Return (X, Y) of the center of cell containing provided text 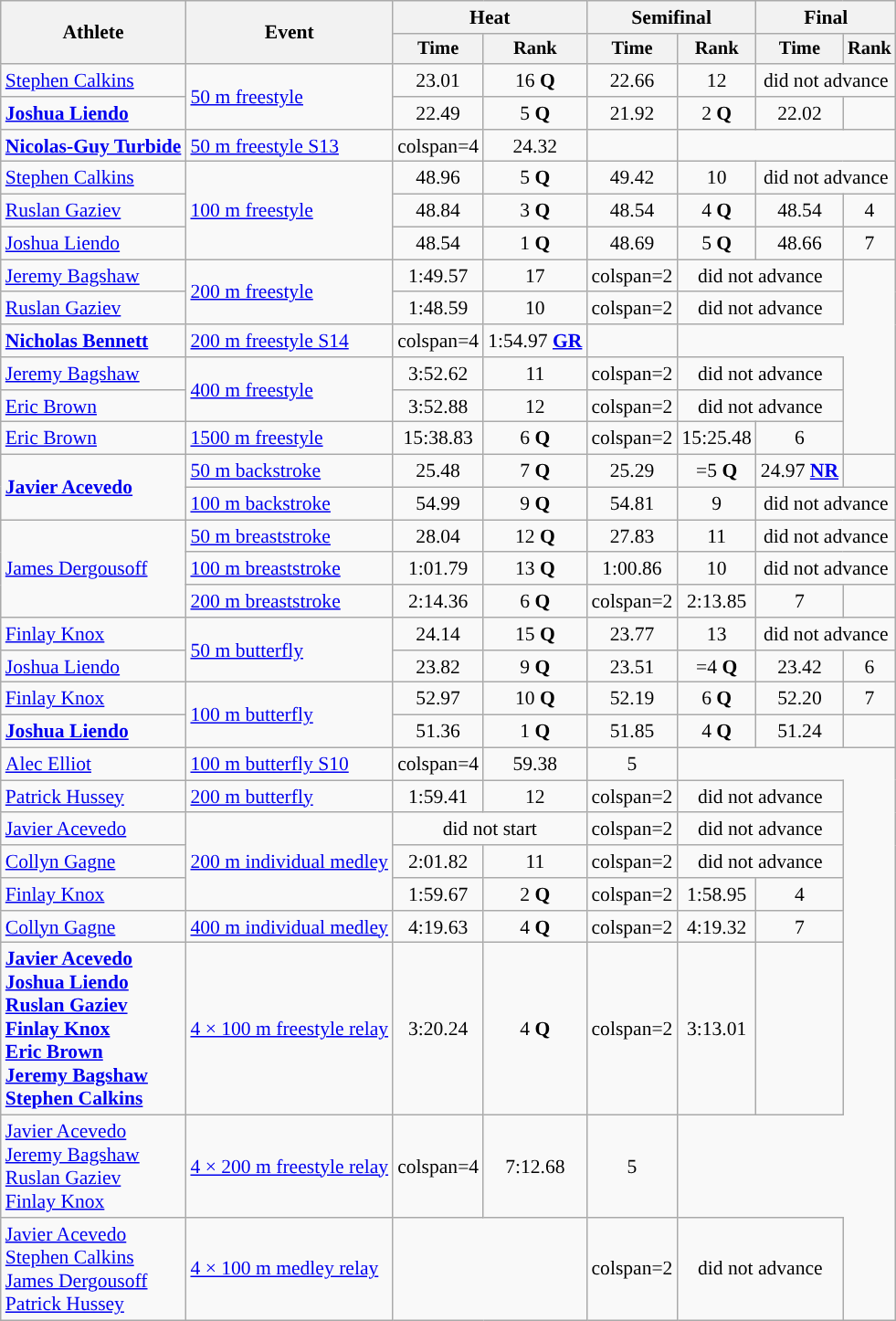
51.36 (438, 732)
25.48 (438, 471)
4 × 100 m medley relay (289, 1269)
3:52.88 (438, 407)
Event (289, 33)
Alec Elliot (93, 765)
4 × 100 m freestyle relay (289, 1029)
51.85 (632, 732)
100 m breaststroke (289, 569)
23.77 (632, 634)
21.92 (632, 113)
27.83 (632, 536)
12 Q (535, 536)
2:14.36 (438, 601)
1:59.67 (438, 894)
15 Q (535, 634)
2:13.85 (716, 601)
400 m freestyle (289, 389)
Javier AcevedoJeremy BagshawRuslan GazievFinlay Knox (93, 1167)
28.04 (438, 536)
10 Q (535, 699)
3:13.01 (716, 1029)
23.01 (438, 80)
49.42 (632, 178)
23.42 (800, 667)
48.66 (800, 244)
4:19.63 (438, 927)
15:25.48 (716, 439)
100 m butterfly (289, 714)
23.51 (632, 667)
200 m butterfly (289, 797)
2:01.82 (438, 861)
Athlete (93, 33)
51.24 (800, 732)
200 m freestyle (289, 292)
15:38.83 (438, 439)
23.82 (438, 667)
16 Q (535, 80)
Javier AcevedoStephen CalkinsJames DergousoffPatrick Hussey (93, 1269)
Nicolas-Guy Turbide (93, 146)
1:49.57 (438, 276)
1:01.79 (438, 569)
1:59.41 (438, 797)
52.97 (438, 699)
did not start (490, 830)
24.97 NR (800, 471)
25.29 (632, 471)
50 m butterfly (289, 650)
17 (535, 276)
Semifinal (670, 17)
7 Q (535, 471)
50 m backstroke (289, 471)
3:20.24 (438, 1029)
100 m freestyle (289, 210)
200 m freestyle S14 (289, 341)
24.14 (438, 634)
52.20 (800, 699)
1:00.86 (632, 569)
1:54.97 GR (535, 341)
13 Q (535, 569)
48.96 (438, 178)
200 m individual medley (289, 862)
100 m butterfly S10 (289, 765)
1500 m freestyle (289, 439)
50 m freestyle (289, 97)
50 m freestyle S13 (289, 146)
100 m backstroke (289, 504)
400 m individual medley (289, 927)
48.84 (438, 211)
22.66 (632, 80)
1:48.59 (438, 309)
=4 Q (716, 667)
Heat (490, 17)
James Dergousoff (93, 568)
59.38 (535, 765)
7:12.68 (535, 1167)
54.99 (438, 504)
4:19.32 (716, 927)
22.02 (800, 113)
1:58.95 (716, 894)
9 (716, 504)
22.49 (438, 113)
13 (716, 634)
24.32 (535, 146)
Javier AcevedoJoshua LiendoRuslan GazievFinlay KnoxEric BrownJeremy BagshawStephen Calkins (93, 1029)
54.81 (632, 504)
52.19 (632, 699)
Final (826, 17)
3 Q (535, 211)
4 × 200 m freestyle relay (289, 1167)
200 m breaststroke (289, 601)
Patrick Hussey (93, 797)
Nicholas Bennett (93, 341)
50 m breaststroke (289, 536)
3:52.62 (438, 374)
48.69 (632, 244)
=5 Q (716, 471)
